Provide the (X, Y) coordinate of the cell's center where the given text is located.  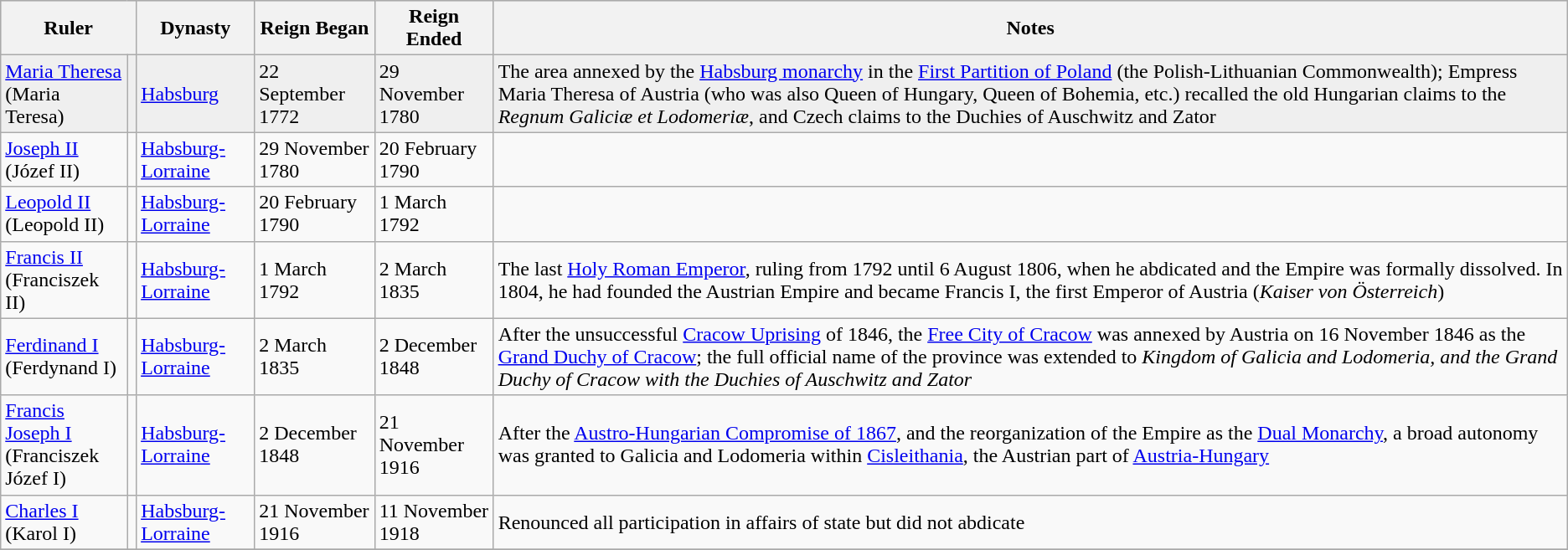
Notes (1030, 28)
Maria Theresa(Maria Teresa) (64, 94)
Habsburg (196, 94)
Renounced all participation in affairs of state but did not abdicate (1030, 522)
Francis Joseph I(Franciszek Józef I) (64, 445)
Leopold II(Leopold II) (64, 214)
Reign Ended (434, 28)
Dynasty (196, 28)
11 November 1918 (434, 522)
Reign Began (315, 28)
22 September 1772 (315, 94)
Ruler (69, 28)
Francis II(Franciszek II) (64, 280)
Ferdinand I(Ferdynand I) (64, 357)
Joseph II (Józef II) (64, 159)
Charles I(Karol I) (64, 522)
